Search for the cell housing the specified text and yield its (X, Y) center coordinate. 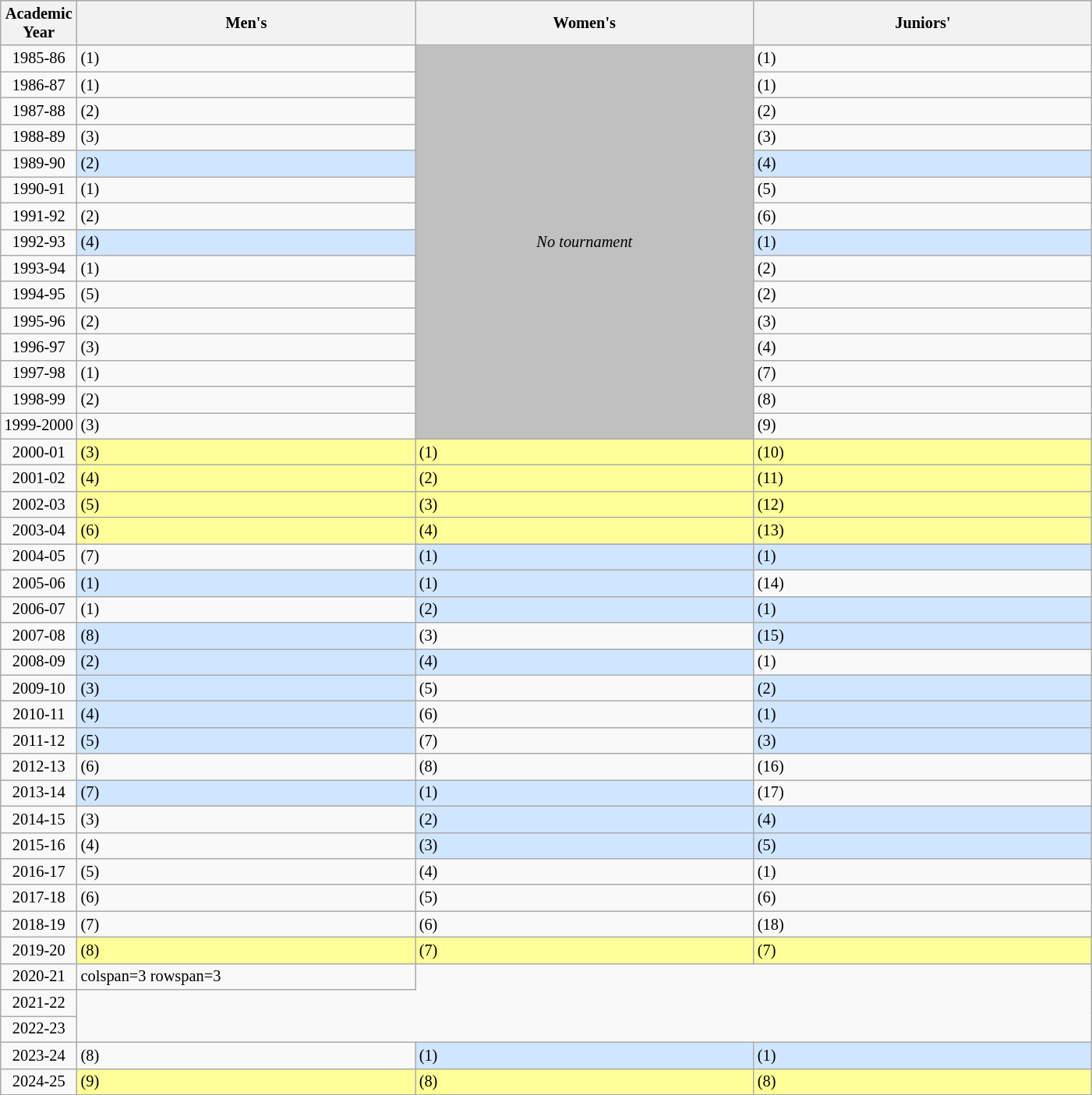
2007-08 (39, 635)
1997-98 (39, 373)
(14) (923, 583)
(18) (923, 924)
(11) (923, 478)
2004-05 (39, 556)
1999-2000 (39, 426)
1995-96 (39, 321)
Women's (585, 23)
(16) (923, 767)
Juniors' (923, 23)
1988-89 (39, 137)
2018-19 (39, 924)
(17) (923, 793)
(12) (923, 504)
1986-87 (39, 85)
2010-11 (39, 714)
2006-07 (39, 609)
2023-24 (39, 1055)
2022-23 (39, 1029)
1991-92 (39, 216)
AcademicYear (39, 23)
2013-14 (39, 793)
1990-91 (39, 189)
2021-22 (39, 1003)
(15) (923, 635)
2003-04 (39, 531)
1985-86 (39, 58)
2002-03 (39, 504)
Men's (246, 23)
1989-90 (39, 164)
2015-16 (39, 846)
2001-02 (39, 478)
2012-13 (39, 767)
(13) (923, 531)
1993-94 (39, 268)
1987-88 (39, 111)
2009-10 (39, 688)
1992-93 (39, 242)
2008-09 (39, 662)
(10) (923, 452)
2020-21 (39, 977)
2014-15 (39, 819)
1998-99 (39, 400)
2019-20 (39, 950)
2005-06 (39, 583)
colspan=3 rowspan=3 (246, 977)
1996-97 (39, 347)
2011-12 (39, 740)
2016-17 (39, 871)
No tournament (585, 242)
2000-01 (39, 452)
2017-18 (39, 898)
1994-95 (39, 295)
2024-25 (39, 1082)
